Provide the (X, Y) coordinate of the cell's center where the given text is located.  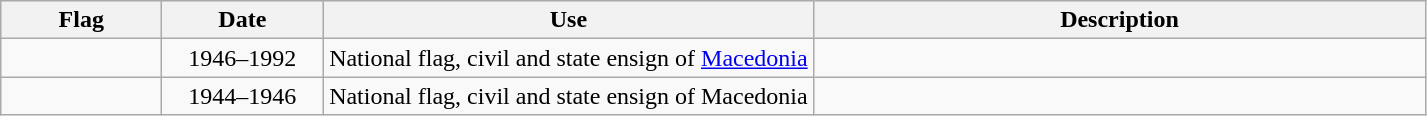
1944–1946 (242, 96)
Date (242, 20)
1946–1992 (242, 58)
Use (568, 20)
Flag (82, 20)
Description (1120, 20)
